Provide the (X, Y) coordinate of the cell's center where the given text is located.  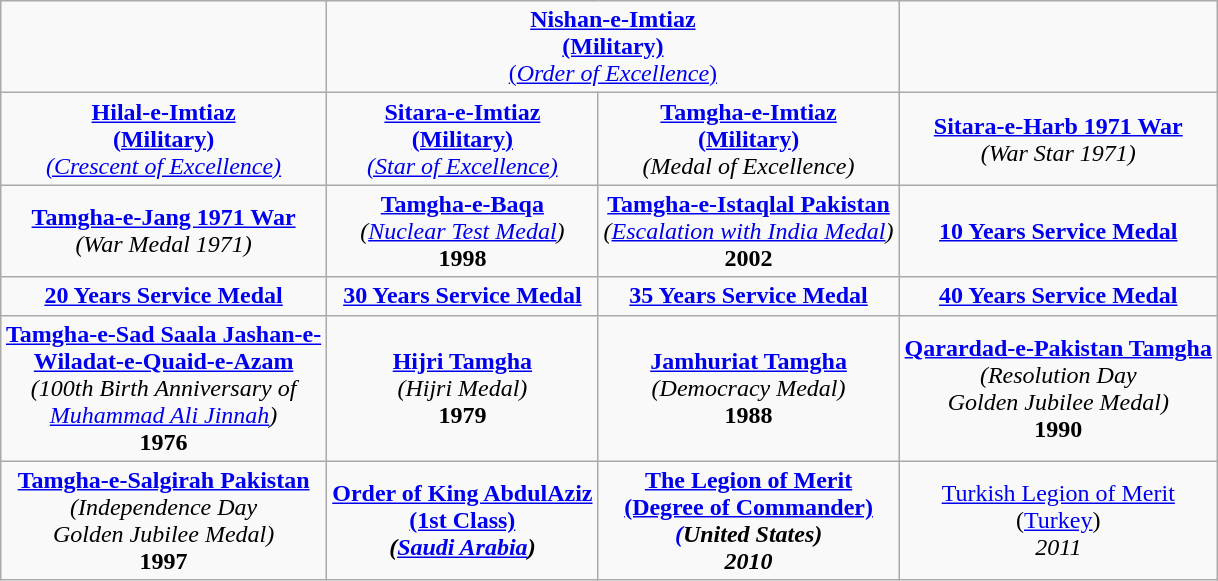
Sitara-e-Imtiaz(Military)(Star of Excellence) (462, 139)
The Legion of Merit(Degree of Commander)(United States)2010 (748, 520)
Tamgha-e-Istaqlal Pakistan(Escalation with India Medal)2002 (748, 231)
Turkish Legion of Merit(Turkey)2011 (1058, 520)
Sitara-e-Harb 1971 War(War Star 1971) (1058, 139)
Tamgha-e-Salgirah Pakistan(Independence DayGolden Jubilee Medal)1997 (163, 520)
Order of King AbdulAziz(1st Class)(Saudi Arabia) (462, 520)
40 Years Service Medal (1058, 296)
Qarardad-e-Pakistan Tamgha(Resolution DayGolden Jubilee Medal)1990 (1058, 388)
Tamgha-e-Sad Saala Jashan-e-Wiladat-e-Quaid-e-Azam(100th Birth Anniversary ofMuhammad Ali Jinnah)1976 (163, 388)
Jamhuriat Tamgha(Democracy Medal)1988 (748, 388)
Tamgha-e-Jang 1971 War(War Medal 1971) (163, 231)
10 Years Service Medal (1058, 231)
Hijri Tamgha(Hijri Medal)1979 (462, 388)
30 Years Service Medal (462, 296)
20 Years Service Medal (163, 296)
Tamgha-e-Imtiaz(Military)(Medal of Excellence) (748, 139)
Tamgha-e-Baqa(Nuclear Test Medal)1998 (462, 231)
Nishan-e-Imtiaz(Military)(Order of Excellence) (613, 47)
35 Years Service Medal (748, 296)
Hilal-e-Imtiaz(Military)(Crescent of Excellence) (163, 139)
